Find where the given text appears and provide that cell's center as (x, y) coordinate. 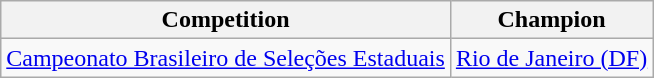
Campeonato Brasileiro de Seleções Estaduais (226, 58)
Champion (551, 20)
Competition (226, 20)
Rio de Janeiro (DF) (551, 58)
